From the cell containing the given text, extract its center point as (X, Y) coordinate. 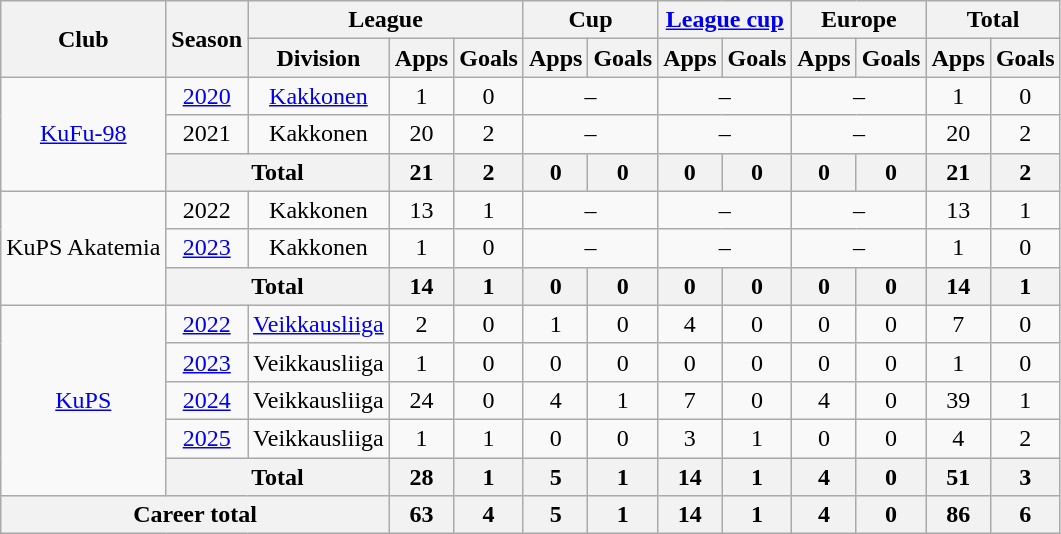
KuPS Akatemia (84, 248)
Division (319, 58)
Career total (196, 515)
League (386, 20)
2020 (207, 96)
2025 (207, 438)
2021 (207, 134)
24 (421, 400)
League cup (725, 20)
51 (958, 477)
86 (958, 515)
63 (421, 515)
39 (958, 400)
KuPS (84, 400)
Season (207, 39)
6 (1025, 515)
Club (84, 39)
Europe (859, 20)
2024 (207, 400)
Cup (590, 20)
28 (421, 477)
KuFu-98 (84, 134)
